Search for the cell housing the specified text and yield its (X, Y) center coordinate. 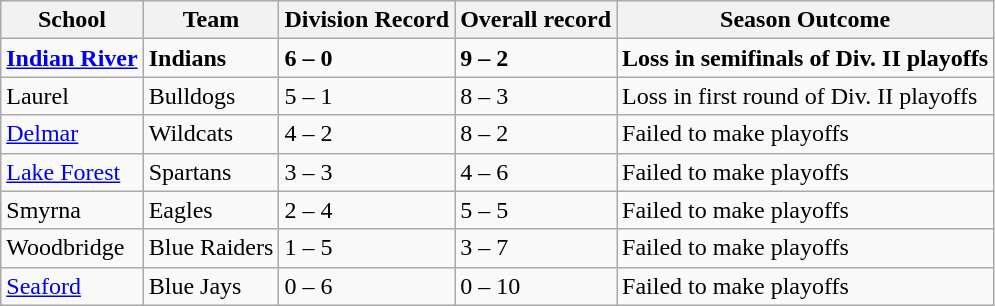
8 – 2 (536, 134)
Laurel (72, 96)
9 – 2 (536, 58)
Loss in first round of Div. II playoffs (806, 96)
Loss in semifinals of Div. II playoffs (806, 58)
3 – 7 (536, 248)
Smyrna (72, 210)
3 – 3 (367, 172)
8 – 3 (536, 96)
0 – 10 (536, 286)
Team (211, 20)
Division Record (367, 20)
1 – 5 (367, 248)
4 – 2 (367, 134)
School (72, 20)
Wildcats (211, 134)
Bulldogs (211, 96)
Eagles (211, 210)
Blue Jays (211, 286)
0 – 6 (367, 286)
Blue Raiders (211, 248)
Lake Forest (72, 172)
Indians (211, 58)
Season Outcome (806, 20)
Overall record (536, 20)
5 – 1 (367, 96)
Delmar (72, 134)
2 – 4 (367, 210)
Woodbridge (72, 248)
5 – 5 (536, 210)
Indian River (72, 58)
Seaford (72, 286)
6 – 0 (367, 58)
Spartans (211, 172)
4 – 6 (536, 172)
